Pinpoint the cell where the given text exists, returning its [x, y] midpoint coordinate. 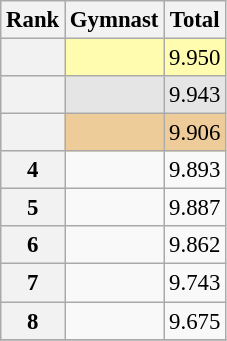
9.950 [195, 58]
Gymnast [114, 20]
9.887 [195, 208]
5 [33, 208]
Total [195, 20]
Rank [33, 20]
9.675 [195, 321]
7 [33, 283]
9.893 [195, 170]
9.862 [195, 245]
6 [33, 245]
9.906 [195, 133]
9.943 [195, 95]
9.743 [195, 283]
4 [33, 170]
8 [33, 321]
